Detect which cell encompasses the target text, then output its (x, y) center coordinate. 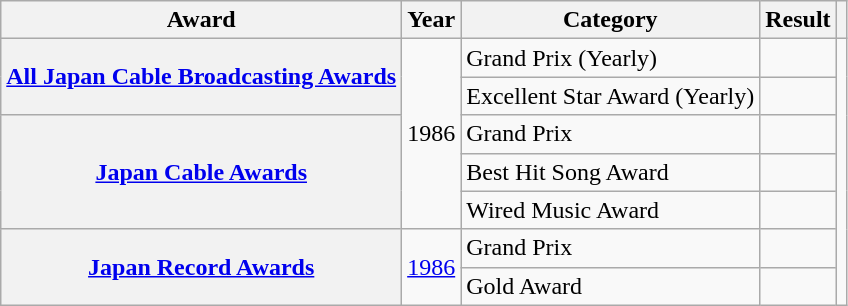
Excellent Star Award (Yearly) (610, 96)
Year (432, 20)
Japan Cable Awards (202, 172)
Wired Music Award (610, 210)
Result (798, 20)
Best Hit Song Award (610, 172)
Grand Prix (Yearly) (610, 58)
Gold Award (610, 286)
Japan Record Awards (202, 267)
Award (202, 20)
All Japan Cable Broadcasting Awards (202, 77)
Category (610, 20)
